Scan for the cell matching the given text and deliver its [x, y] coordinate at center. 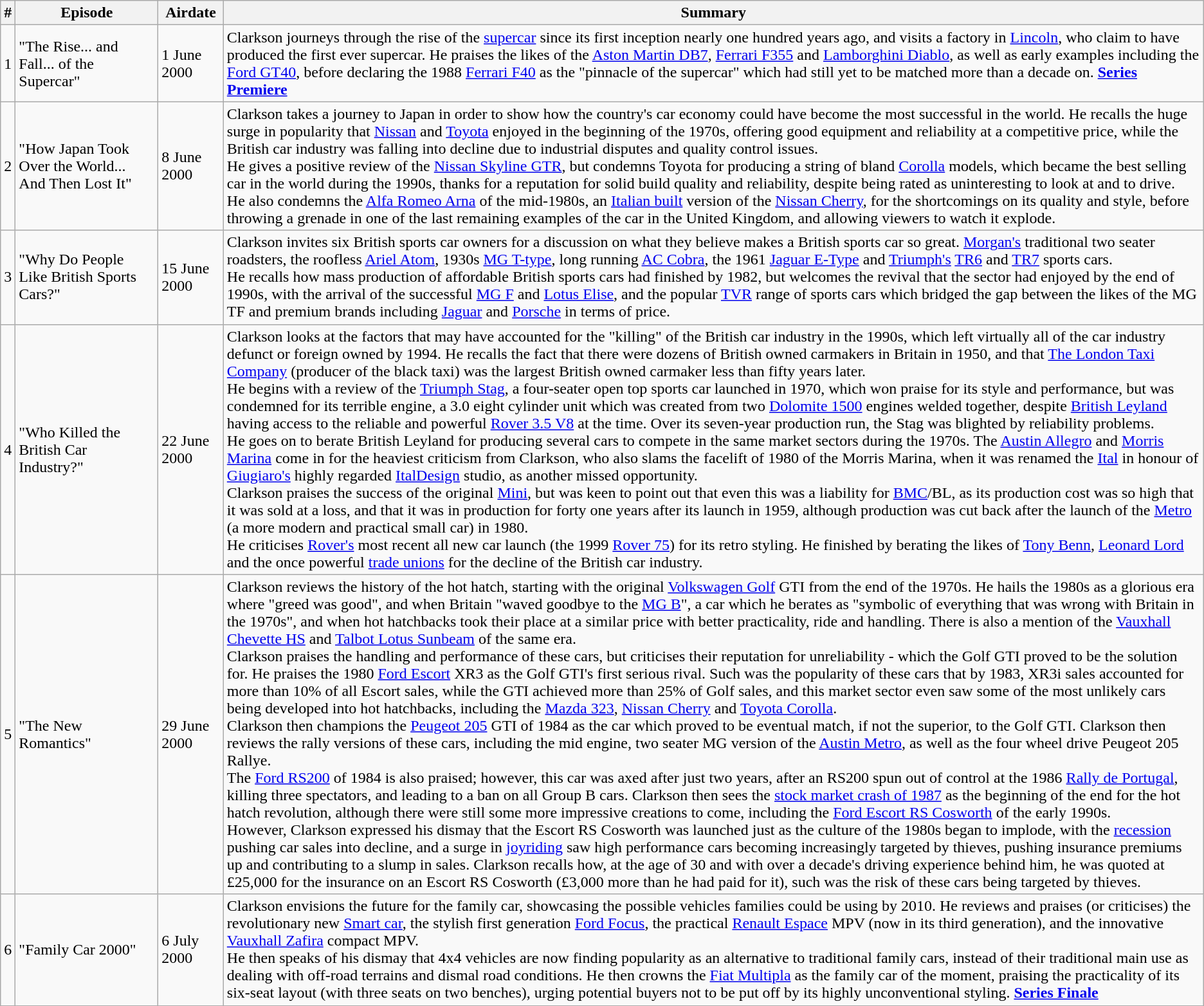
"Why Do People Like British Sports Cars?" [87, 277]
"Who Killed the British Car Industry?" [87, 449]
1 June 2000 [191, 63]
# [8, 13]
"The New Romantics" [87, 735]
Episode [87, 13]
"How Japan Took Over the World... And Then Lost It" [87, 166]
"The Rise... and Fall... of the Supercar" [87, 63]
22 June 2000 [191, 449]
5 [8, 735]
8 June 2000 [191, 166]
6 July 2000 [191, 949]
"Family Car 2000" [87, 949]
3 [8, 277]
29 June 2000 [191, 735]
Summary [713, 13]
6 [8, 949]
1 [8, 63]
4 [8, 449]
2 [8, 166]
15 June 2000 [191, 277]
Airdate [191, 13]
